Search for the cell housing the specified text and yield its (x, y) center coordinate. 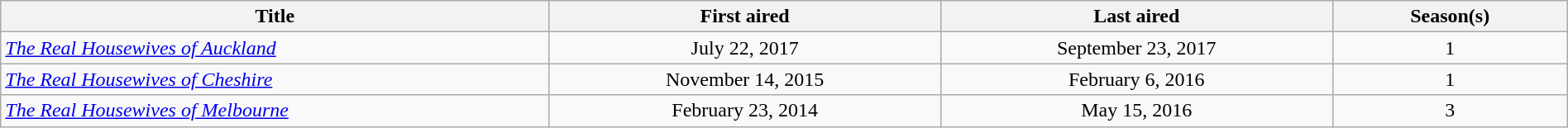
July 22, 2017 (745, 48)
3 (1450, 111)
Title (275, 17)
February 23, 2014 (745, 111)
Last aired (1136, 17)
February 6, 2016 (1136, 79)
The Real Housewives of Auckland (275, 48)
Season(s) (1450, 17)
The Real Housewives of Melbourne (275, 111)
November 14, 2015 (745, 79)
September 23, 2017 (1136, 48)
The Real Housewives of Cheshire (275, 79)
May 15, 2016 (1136, 111)
First aired (745, 17)
